Output the (x, y) coordinate of the center of the cell containing the given text.  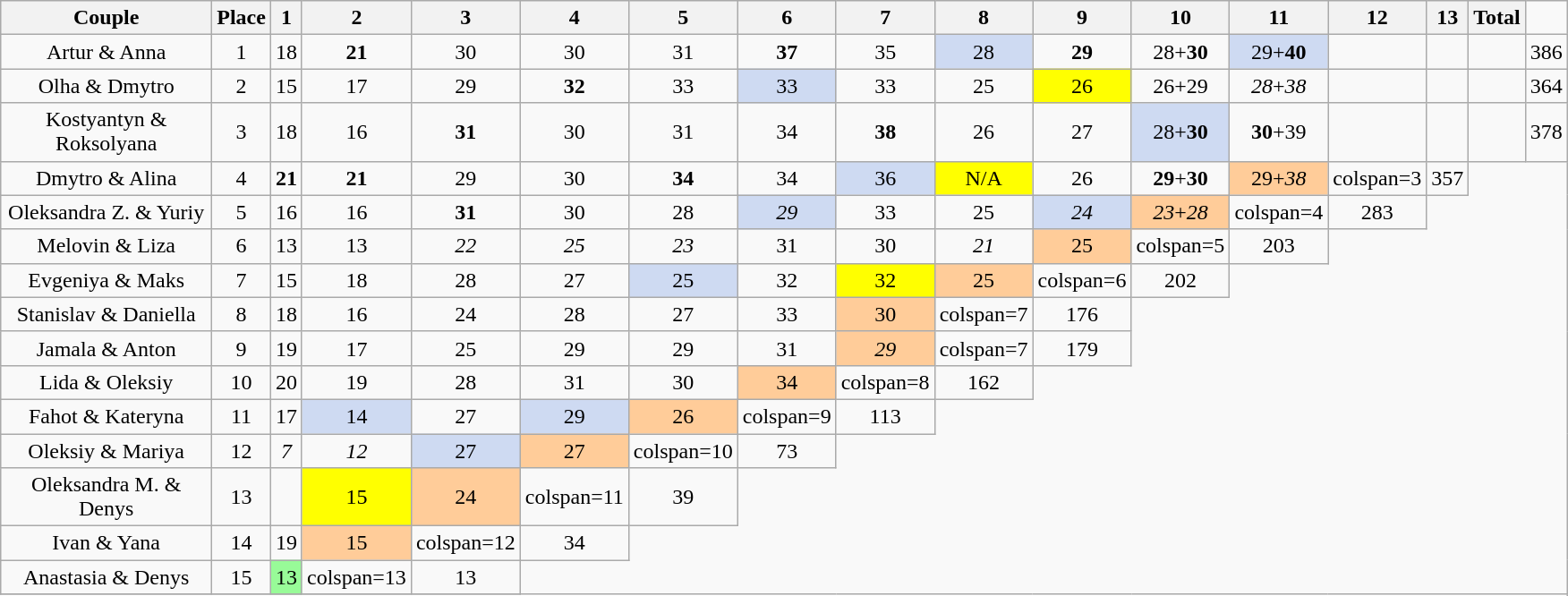
30+39 (1279, 132)
colspan=8 (885, 382)
176 (1082, 314)
20 (286, 382)
26+29 (1180, 86)
283 (1377, 212)
Melovin & Liza (107, 246)
386 (1547, 52)
Artur & Anna (107, 52)
Oleksandra M. & Denys (107, 498)
364 (1547, 86)
Jamala & Anton (107, 348)
Lida & Oleksiy (107, 382)
29+40 (1279, 52)
Kostyantyn & Roksolyana (107, 132)
colspan=3 (1377, 178)
203 (1279, 246)
Fahot & Kateryna (107, 416)
Oleksiy & Mariya (107, 450)
36 (885, 178)
Anastasia & Denys (107, 577)
colspan=11 (575, 498)
colspan=9 (787, 416)
colspan=12 (465, 543)
202 (1180, 280)
Place (242, 18)
28+38 (1279, 86)
73 (787, 450)
113 (885, 416)
Oleksandra Z. & Yuriy (107, 212)
Stanislav & Daniella (107, 314)
colspan=13 (356, 577)
Dmytro & Alina (107, 178)
29+38 (1279, 178)
colspan=5 (1180, 246)
Total (1497, 18)
39 (683, 498)
Evgeniya & Maks (107, 280)
N/A (984, 178)
179 (1082, 348)
Couple (107, 18)
colspan=10 (683, 450)
38 (885, 132)
23 (683, 246)
29+30 (1180, 178)
357 (1448, 178)
Olha & Dmytro (107, 86)
22 (465, 246)
colspan=4 (1279, 212)
23+28 (1180, 212)
35 (885, 52)
162 (984, 382)
37 (787, 52)
colspan=6 (1082, 280)
378 (1547, 132)
Ivan & Yana (107, 543)
